Detect which cell encompasses the target text, then output its (x, y) center coordinate. 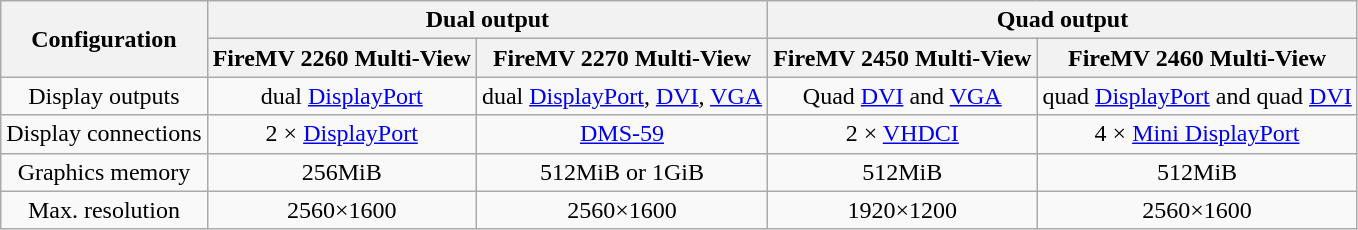
Quad output (1063, 20)
FireMV 2460 Multi-View (1197, 58)
FireMV 2260 Multi-View (342, 58)
FireMV 2450 Multi-View (902, 58)
FireMV 2270 Multi-View (622, 58)
Quad DVI and VGA (902, 96)
quad DisplayPort and quad DVI (1197, 96)
dual DisplayPort, DVI, VGA (622, 96)
Configuration (104, 39)
512MiB or 1GiB (622, 172)
Max. resolution (104, 210)
dual DisplayPort (342, 96)
Graphics memory (104, 172)
Display connections (104, 134)
1920×1200 (902, 210)
DMS-59 (622, 134)
2 × VHDCI (902, 134)
Display outputs (104, 96)
256MiB (342, 172)
2 × DisplayPort (342, 134)
4 × Mini DisplayPort (1197, 134)
Dual output (488, 20)
